Capture the cell that displays the provided text and extract its [x, y] central coordinate. 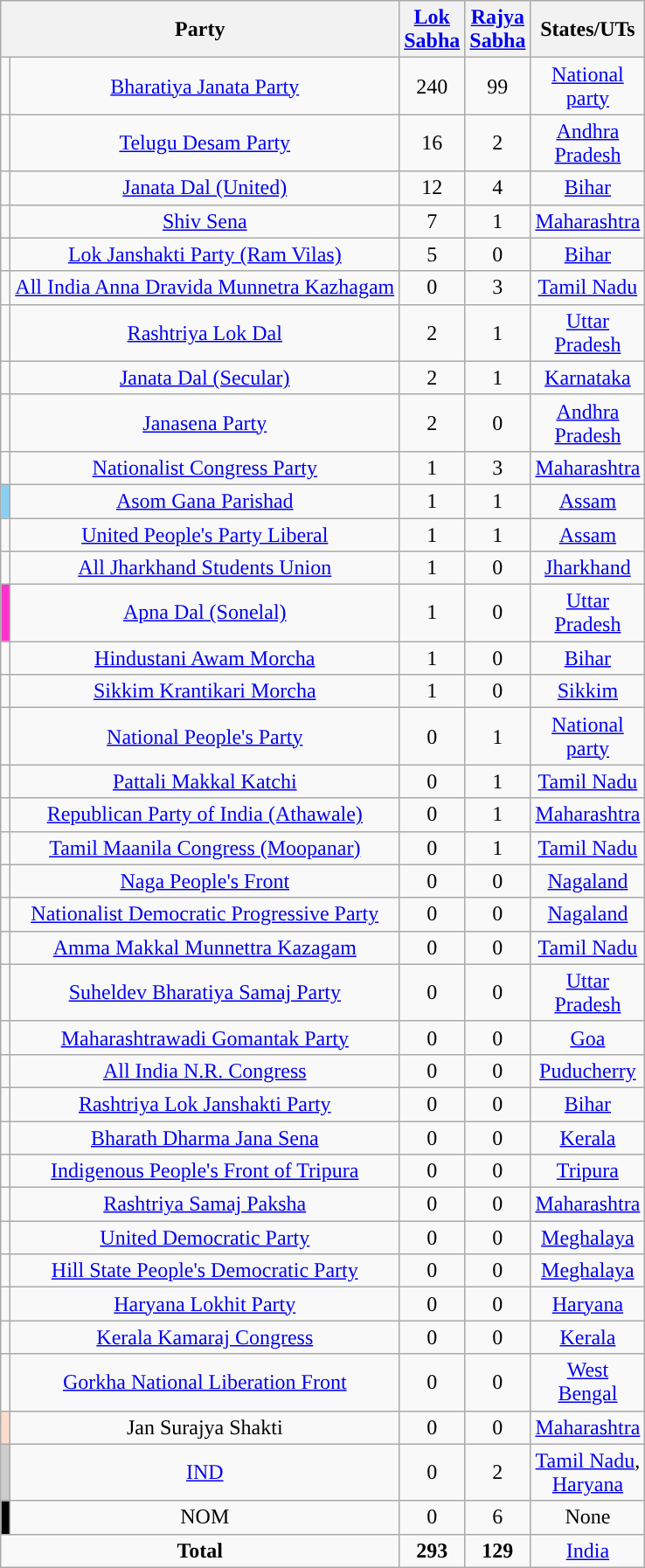
Rashtriya Samaj Paksha [205, 1204]
240 [432, 86]
Party [200, 30]
Amma Makkal Munnettra Kazagam [205, 947]
Sikkim Krantikari Morcha [205, 691]
Jharkhand [587, 568]
4 [498, 188]
United Democratic Party [205, 1238]
Sikkim [587, 691]
Puducherry [587, 1071]
5 [432, 254]
16 [432, 143]
Tamil Maanila Congress (Moopanar) [205, 848]
Nationalist Congress Party [205, 468]
129 [498, 1551]
Jan Surajya Shakti [205, 1427]
6 [498, 1517]
Indigenous People's Front of Tripura [205, 1171]
Haryana Lokhit Party [205, 1304]
Maharashtrawadi Gomantak Party [205, 1037]
Lok Sabha [432, 30]
Tripura [587, 1171]
NOM [205, 1517]
Goa [587, 1037]
Hill State People's Democratic Party [205, 1271]
Janata Dal (United) [205, 188]
99 [498, 86]
Total [200, 1551]
IND [205, 1472]
All India N.R. Congress [205, 1071]
Lok Janshakti Party (Ram Vilas) [205, 254]
Suheldev Bharatiya Samaj Party [205, 993]
7 [432, 221]
United People's Party Liberal [205, 534]
Janasena Party [205, 423]
12 [432, 188]
National People's Party [205, 736]
Karnataka [587, 378]
Naga People's Front [205, 881]
Shiv Sena [205, 221]
Haryana [587, 1304]
Kerala Kamaraj Congress [205, 1337]
Apna Dal (Sonelal) [205, 614]
States/UTs [587, 30]
India [587, 1551]
Nationalist Democratic Progressive Party [205, 914]
None [587, 1517]
Rajya Sabha [498, 30]
Tamil Nadu, Haryana [587, 1472]
Hindustani Awam Morcha [205, 658]
Pattali Makkal Katchi [205, 781]
293 [432, 1551]
Bharatiya Janata Party [205, 86]
All Jharkhand Students Union [205, 568]
West Bengal [587, 1383]
Rashtriya Lok Janshakti Party [205, 1104]
Republican Party of India (Athawale) [205, 815]
Rashtriya Lok Dal [205, 332]
Gorkha National Liberation Front [205, 1383]
Asom Gana Parishad [205, 501]
Janata Dal (Secular) [205, 378]
All India Anna Dravida Munnetra Kazhagam [205, 288]
Telugu Desam Party [205, 143]
Bharath Dharma Jana Sena [205, 1137]
